From the cell containing the given text, extract its center point as (x, y) coordinate. 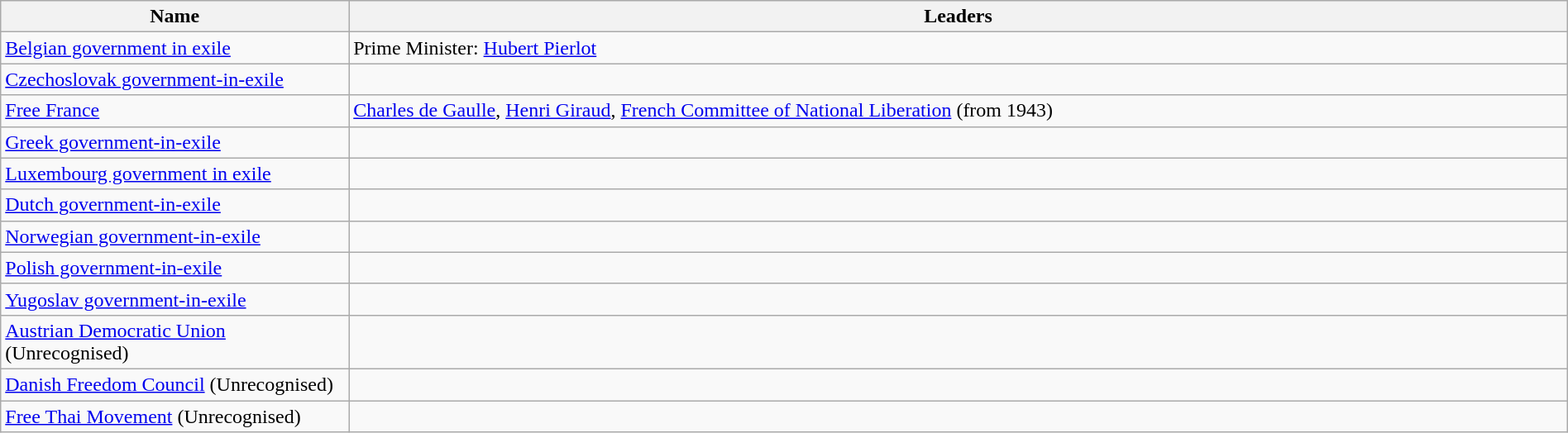
Austrian Democratic Union (Unrecognised) (175, 342)
Yugoslav government-in-exile (175, 299)
Name (175, 17)
Free France (175, 111)
Leaders (958, 17)
Dutch government-in-exile (175, 205)
Luxembourg government in exile (175, 174)
Danish Freedom Council (Unrecognised) (175, 384)
Czechoslovak government-in-exile (175, 79)
Free Thai Movement (Unrecognised) (175, 416)
Greek government-in-exile (175, 142)
Norwegian government-in-exile (175, 236)
Belgian government in exile (175, 48)
Charles de Gaulle, Henri Giraud, French Committee of National Liberation (from 1943) (958, 111)
Prime Minister: Hubert Pierlot (958, 48)
Polish government-in-exile (175, 268)
